Determine the (x, y) coordinate at the center of the cell enclosing the given text.  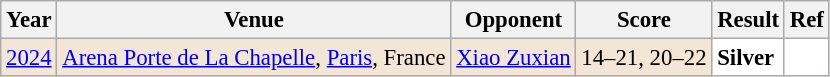
Venue (254, 20)
2024 (29, 58)
Ref (806, 20)
Score (644, 20)
Opponent (514, 20)
Result (748, 20)
Year (29, 20)
Xiao Zuxian (514, 58)
14–21, 20–22 (644, 58)
Arena Porte de La Chapelle, Paris, France (254, 58)
Silver (748, 58)
